Identify which cell holds the provided text, then report its (X, Y) central coordinate. 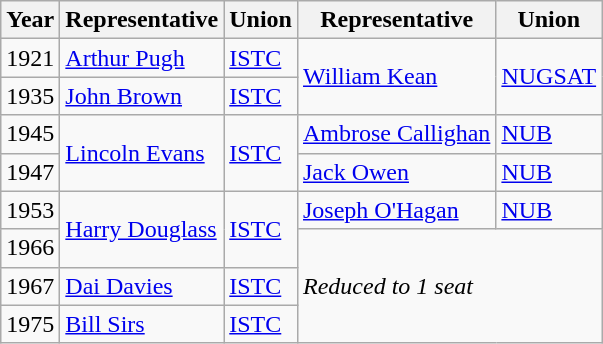
Bill Sirs (142, 324)
1945 (30, 134)
1921 (30, 58)
Arthur Pugh (142, 58)
Year (30, 20)
1967 (30, 286)
Jack Owen (396, 172)
Harry Douglass (142, 229)
NUGSAT (549, 77)
Reduced to 1 seat (449, 286)
Ambrose Callighan (396, 134)
1966 (30, 248)
1953 (30, 210)
Joseph O'Hagan (396, 210)
1947 (30, 172)
John Brown (142, 96)
Lincoln Evans (142, 153)
William Kean (396, 77)
1975 (30, 324)
Dai Davies (142, 286)
1935 (30, 96)
